Detect which cell encompasses the target text, then output its [x, y] center coordinate. 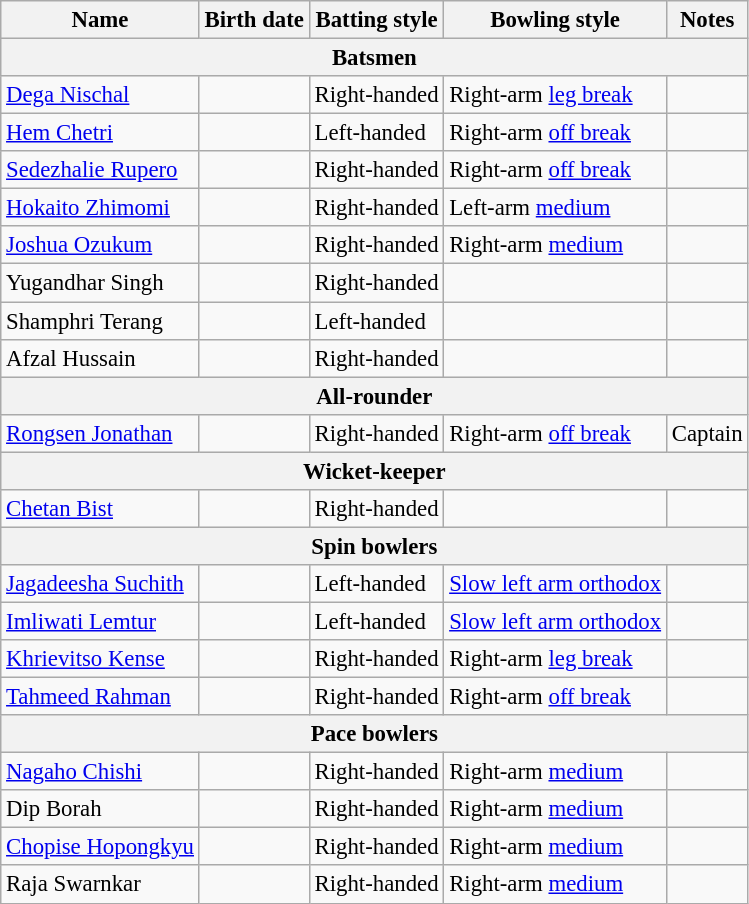
Yugandhar Singh [100, 283]
Dega Nischal [100, 95]
Khrievitso Kense [100, 659]
Shamphri Terang [100, 321]
Sedezhalie Rupero [100, 170]
Pace bowlers [374, 734]
Chopise Hopongkyu [100, 847]
Tahmeed Rahman [100, 697]
Dip Borah [100, 809]
Imliwati Lemtur [100, 621]
Hokaito Zhimomi [100, 208]
Batsmen [374, 58]
All-rounder [374, 396]
Wicket-keeper [374, 471]
Spin bowlers [374, 546]
Afzal Hussain [100, 358]
Left-arm medium [556, 208]
Batting style [376, 20]
Name [100, 20]
Captain [706, 433]
Hem Chetri [100, 133]
Nagaho Chishi [100, 772]
Rongsen Jonathan [100, 433]
Raja Swarnkar [100, 885]
Notes [706, 20]
Bowling style [556, 20]
Jagadeesha Suchith [100, 584]
Birth date [254, 20]
Chetan Bist [100, 509]
Joshua Ozukum [100, 245]
